From the cell containing the given text, extract its center point as (x, y) coordinate. 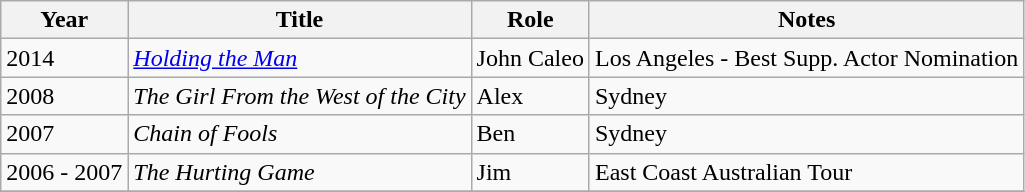
2008 (64, 96)
The Girl From the West of the City (300, 96)
2006 - 2007 (64, 172)
Title (300, 20)
Alex (530, 96)
John Caleo (530, 58)
Ben (530, 134)
Los Angeles - Best Supp. Actor Nomination (806, 58)
2014 (64, 58)
Jim (530, 172)
The Hurting Game (300, 172)
Notes (806, 20)
Holding the Man (300, 58)
2007 (64, 134)
Role (530, 20)
Chain of Fools (300, 134)
East Coast Australian Tour (806, 172)
Year (64, 20)
